Capture the cell that displays the provided text and extract its [x, y] central coordinate. 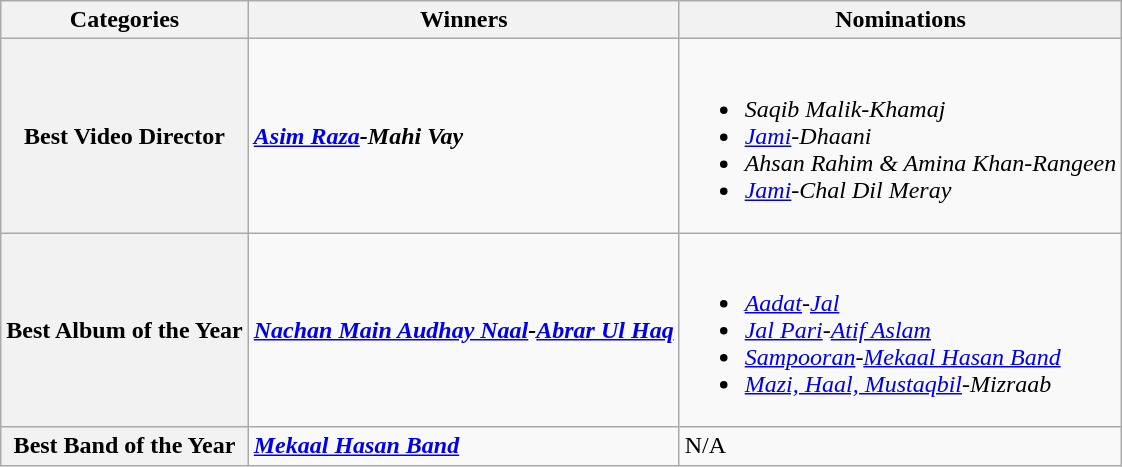
Best Band of the Year [125, 446]
Saqib Malik-KhamajJami-DhaaniAhsan Rahim & Amina Khan-RangeenJami-Chal Dil Meray [900, 136]
Nachan Main Audhay Naal-Abrar Ul Haq [464, 330]
Best Video Director [125, 136]
Mekaal Hasan Band [464, 446]
Best Album of the Year [125, 330]
Winners [464, 20]
N/A [900, 446]
Categories [125, 20]
Asim Raza-Mahi Vay [464, 136]
Aadat-JalJal Pari-Atif AslamSampooran-Mekaal Hasan BandMazi, Haal, Mustaqbil-Mizraab [900, 330]
Nominations [900, 20]
